For the text-containing cell, return its midpoint in (X, Y) coordinate format. 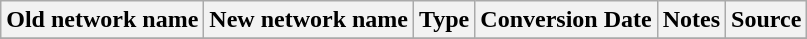
Notes (691, 20)
Type (444, 20)
Conversion Date (566, 20)
New network name (309, 20)
Old network name (102, 20)
Source (766, 20)
